Extract the (X, Y) coordinate from the center of the cell holding the provided text.  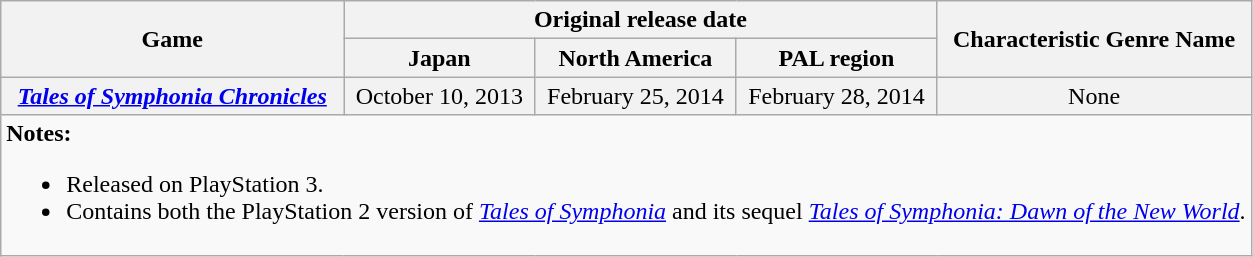
October 10, 2013 (440, 96)
Japan (440, 58)
Original release date (640, 20)
Game (172, 39)
North America (636, 58)
None (1094, 96)
February 28, 2014 (836, 96)
February 25, 2014 (636, 96)
Characteristic Genre Name (1094, 39)
Tales of Symphonia Chronicles (172, 96)
PAL region (836, 58)
